Extract the [x, y] coordinate from the center of the cell holding the provided text.  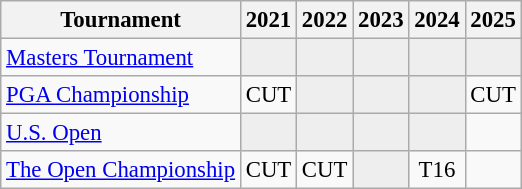
The Open Championship [121, 170]
T16 [437, 170]
PGA Championship [121, 95]
2022 [325, 20]
2023 [381, 20]
U.S. Open [121, 133]
Tournament [121, 20]
2021 [268, 20]
2024 [437, 20]
2025 [493, 20]
Masters Tournament [121, 58]
